Return (x, y) of the center of cell containing provided text 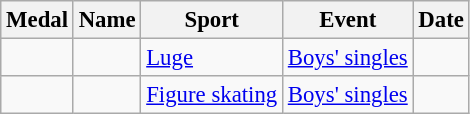
Date (441, 20)
Medal (38, 20)
Event (348, 20)
Luge (212, 58)
Figure skating (212, 95)
Name (107, 20)
Sport (212, 20)
